Return the (x, y) coordinate for the center point of the cell that contains the specified text.  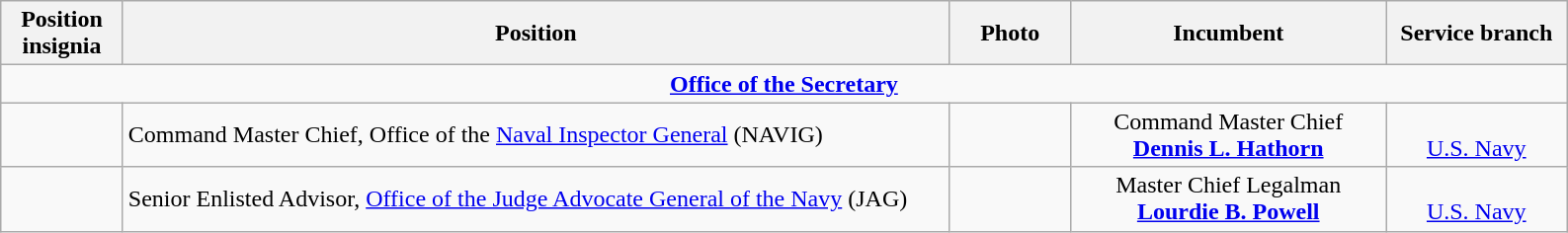
Service branch (1476, 34)
Incumbent (1229, 34)
Command Master Chief, Office of the Naval Inspector General (NAVIG) (536, 134)
Master Chief LegalmanLourdie B. Powell (1229, 199)
Photo (1010, 34)
Senior Enlisted Advisor, Office of the Judge Advocate General of the Navy (JAG) (536, 199)
Office of the Secretary (784, 84)
Command Master ChiefDennis L. Hathorn (1229, 134)
Position (536, 34)
Position insignia (62, 34)
